Search for the cell housing the specified text and yield its (x, y) center coordinate. 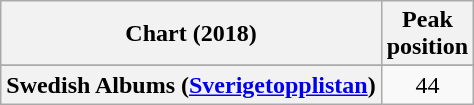
Peak position (427, 34)
Swedish Albums (Sverigetopplistan) (191, 85)
44 (427, 85)
Chart (2018) (191, 34)
